For the text-containing cell, return its midpoint in (x, y) coordinate format. 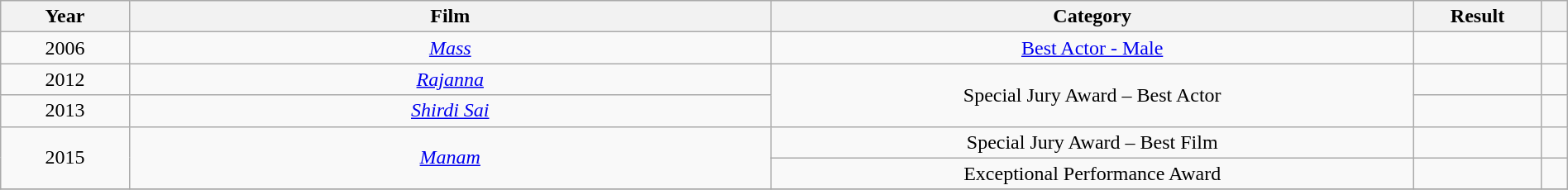
Year (65, 17)
2013 (65, 111)
Mass (450, 48)
Shirdi Sai (450, 111)
Best Actor - Male (1092, 48)
Category (1092, 17)
Exceptional Performance Award (1092, 173)
Manam (450, 158)
2012 (65, 79)
Special Jury Award – Best Actor (1092, 95)
Rajanna (450, 79)
Film (450, 17)
Result (1477, 17)
2006 (65, 48)
Special Jury Award – Best Film (1092, 142)
2015 (65, 158)
